Pinpoint the cell where the given text exists, returning its (x, y) midpoint coordinate. 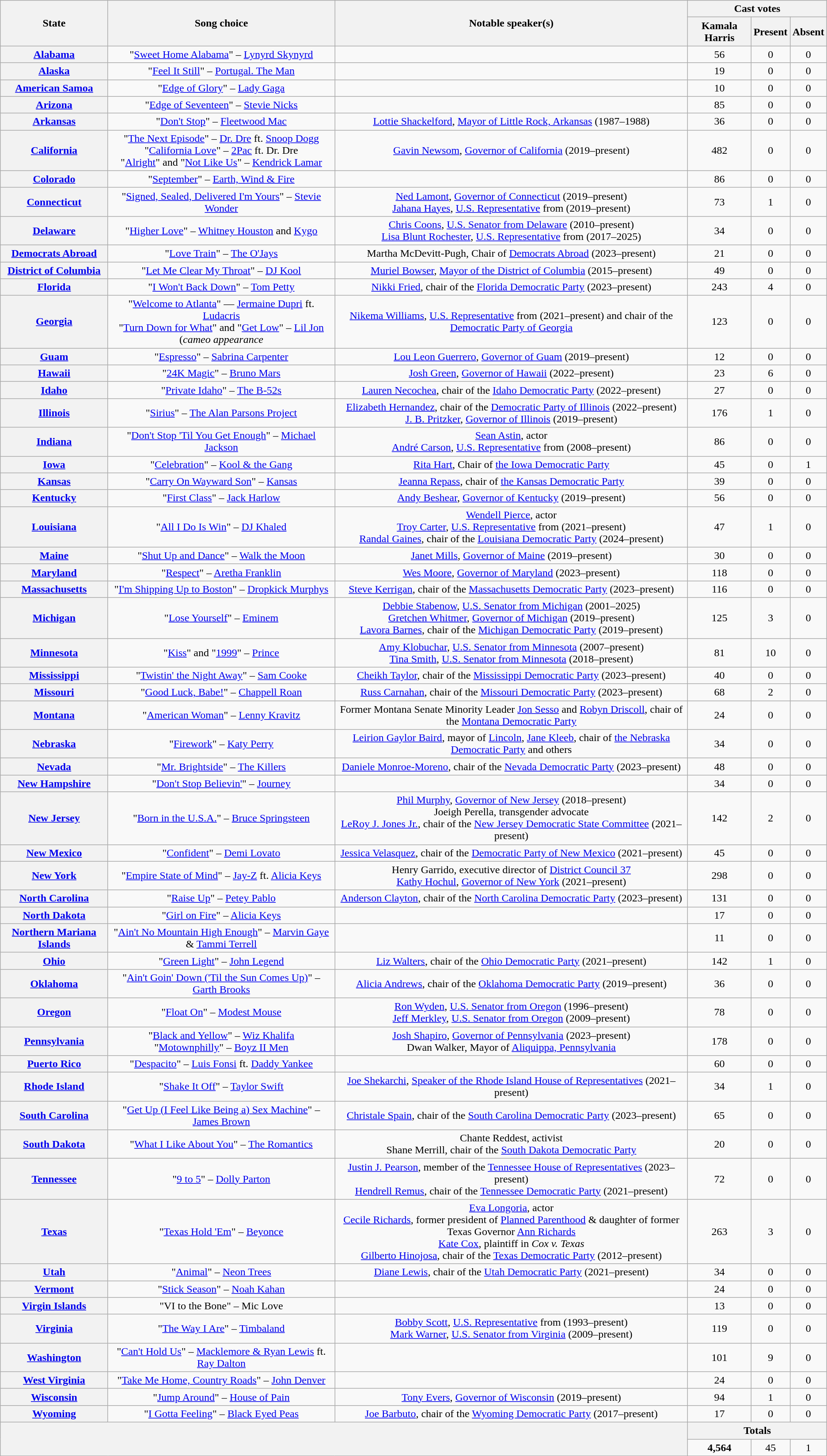
Andy Beshear, Governor of Kentucky (2019–present) (512, 498)
119 (719, 1328)
Georgia (54, 322)
Cast votes (757, 9)
Idaho (54, 390)
"All I Do Is Win" – DJ Khaled (221, 527)
"Welcome to Atlanta" — Jermaine Dupri ft. Ludacris"Turn Down for What" and "Get Low" – Lil Jon (cameo appearance (221, 322)
North Carolina (54, 898)
48 (719, 767)
"Texas Hold 'Em" – Beyonce (221, 1232)
Arkansas (54, 122)
65 (719, 1115)
"Private Idaho" – The B-52s (221, 390)
"Confident" – Demi Lovato (221, 853)
"Edge of Seventeen" – Stevie Nicks (221, 105)
Song choice (221, 23)
Minnesota (54, 652)
Christale Spain, chair of the South Carolina Democratic Party (2023–present) (512, 1115)
Joe Shekarchi, Speaker of the Rhode Island House of Representatives (2021–present) (512, 1087)
Illinois (54, 413)
Florida (54, 287)
Vermont (54, 1289)
New Hampshire (54, 783)
"Stick Season" – Noah Kahan (221, 1289)
101 (719, 1357)
9 (770, 1357)
Texas (54, 1232)
125 (719, 618)
"Celebration" – Kool & the Gang (221, 464)
Nikki Fried, chair of the Florida Democratic Party (2023–present) (512, 287)
"The Next Episode" – Dr. Dre ft. Snoop Dogg"California Love" – 2Pac ft. Dr. Dre "Alright" and "Not Like Us" – Kendrick Lamar (221, 150)
Lauren Necochea, chair of the Idaho Democratic Party (2022–present) (512, 390)
Pennsylvania (54, 1041)
298 (719, 876)
"9 to 5" – Dolly Parton (221, 1179)
Montana (54, 715)
13 (719, 1306)
"Take Me Home, Country Roads" – John Denver (221, 1380)
72 (719, 1179)
"September" – Earth, Wind & Fire (221, 179)
Louisiana (54, 527)
Oklahoma (54, 984)
Ron Wyden, U.S. Senator from Oregon (1996–present)Jeff Merkley, U.S. Senator from Oregon (2009–present) (512, 1012)
Chris Coons, U.S. Senator from Delaware (2010–present)Lisa Blunt Rochester, U.S. Representative from (2017–2025) (512, 231)
Chante Reddest, activistShane Merrill, chair of the South Dakota Democratic Party (512, 1144)
4,564 (719, 1447)
Russ Carnahan, chair of the Missouri Democratic Party (2023–present) (512, 692)
Cheikh Taylor, chair of the Mississippi Democratic Party (2023–present) (512, 676)
Kentucky (54, 498)
Connecticut (54, 201)
"Feel It Still" – Portugal. The Man (221, 71)
Totals (757, 1430)
39 (719, 481)
Notable speaker(s) (512, 23)
49 (719, 270)
Puerto Rico (54, 1064)
Kamala Harris (719, 32)
"Green Light" – John Legend (221, 961)
Daniele Monroe-Moreno, chair of the Nevada Democratic Party (2023–present) (512, 767)
Missouri (54, 692)
Anderson Clayton, chair of the North Carolina Democratic Party (2023–present) (512, 898)
4 (770, 287)
116 (719, 589)
Ohio (54, 961)
South Dakota (54, 1144)
"I Gotta Feeling" – Black Eyed Peas (221, 1414)
73 (719, 201)
"Empire State of Mind" – Jay-Z ft. Alicia Keys (221, 876)
19 (719, 71)
Joe Barbuto, chair of the Wyoming Democratic Party (2017–present) (512, 1414)
Oregon (54, 1012)
12 (719, 357)
123 (719, 322)
Former Montana Senate Minority Leader Jon Sesso and Robyn Driscoll, chair of the Montana Democratic Party (512, 715)
Amy Klobuchar, U.S. Senator from Minnesota (2007–present)Tina Smith, U.S. Senator from Minnesota (2018–present) (512, 652)
81 (719, 652)
20 (719, 1144)
Henry Garrido, executive director of District Council 37Kathy Hochul, Governor of New York (2021–present) (512, 876)
"Born in the U.S.A." – Bruce Springsteen (221, 818)
47 (719, 527)
60 (719, 1064)
"Signed, Sealed, Delivered I'm Yours" – Stevie Wonder (221, 201)
North Dakota (54, 915)
Alabama (54, 54)
"Don't Stop 'Til You Get Enough" – Michael Jackson (221, 442)
Jeanna Repass, chair of the Kansas Democratic Party (512, 481)
Kansas (54, 481)
Democrats Abroad (54, 253)
"Can't Hold Us" – Macklemore & Ryan Lewis ft. Ray Dalton (221, 1357)
"Despacito" – Luis Fonsi ft. Daddy Yankee (221, 1064)
West Virginia (54, 1380)
"Ain't Goin' Down ('Til the Sun Comes Up)" – Garth Brooks (221, 984)
Wyoming (54, 1414)
"Good Luck, Babe!" – Chappell Roan (221, 692)
Indiana (54, 442)
Liz Walters, chair of the Ohio Democratic Party (2021–present) (512, 961)
11 (719, 938)
40 (719, 676)
"Lose Yourself" – Eminem (221, 618)
Maryland (54, 572)
New Mexico (54, 853)
Guam (54, 357)
Utah (54, 1272)
Delaware (54, 231)
"Girl on Fire" – Alicia Keys (221, 915)
94 (719, 1397)
New Jersey (54, 818)
"Sweet Home Alabama" – Lynyrd Skynyrd (221, 54)
Rhode Island (54, 1087)
Alicia Andrews, chair of the Oklahoma Democratic Party (2019–present) (512, 984)
Sean Astin, actorAndré Carson, U.S. Representative from (2008–present) (512, 442)
Rita Hart, Chair of the Iowa Democratic Party (512, 464)
"What I Like About You" – The Romantics (221, 1144)
"Higher Love" – Whitney Houston and Kygo (221, 231)
Martha McDevitt-Pugh, Chair of Democrats Abroad (2023–present) (512, 253)
"Carry On Wayward Son" – Kansas (221, 481)
"Let Me Clear My Throat" – DJ Kool (221, 270)
Josh Shapiro, Governor of Pennsylvania (2023–present)Dwan Walker, Mayor of Aliquippa, Pennsylvania (512, 1041)
"24K Magic" – Bruno Mars (221, 373)
"Mr. Brightside" – The Killers (221, 767)
6 (770, 373)
"Espresso" – Sabrina Carpenter (221, 357)
"Ain't No Mountain High Enough" – Marvin Gaye & Tammi Terrell (221, 938)
Tony Evers, Governor of Wisconsin (2019–present) (512, 1397)
Muriel Bowser, Mayor of the District of Columbia (2015–present) (512, 270)
Elizabeth Hernandez, chair of the Democratic Party of Illinois (2022–present)J. B. Pritzker, Governor of Illinois (2019–present) (512, 413)
Washington (54, 1357)
"Don't Stop Believin'" – Journey (221, 783)
"Shake It Off" – Taylor Swift (221, 1087)
Hawaii (54, 373)
23 (719, 373)
Northern Mariana Islands (54, 938)
"Animal" – Neon Trees (221, 1272)
Josh Green, Governor of Hawaii (2022–present) (512, 373)
21 (719, 253)
Massachusetts (54, 589)
"Firework" – Katy Perry (221, 744)
District of Columbia (54, 270)
New York (54, 876)
"First Class" – Jack Harlow (221, 498)
Arizona (54, 105)
30 (719, 555)
State (54, 23)
Tennessee (54, 1179)
85 (719, 105)
27 (719, 390)
Nebraska (54, 744)
"Love Train" – The O'Jays (221, 253)
Nikema Williams, U.S. Representative from (2021–present) and chair of the Democratic Party of Georgia (512, 322)
California (54, 150)
Michigan (54, 618)
Gavin Newsom, Governor of California (2019–present) (512, 150)
Wendell Pierce, actorTroy Carter, U.S. Representative from (2021–present)Randal Gaines, chair of the Louisiana Democratic Party (2024–present) (512, 527)
"Don't Stop" – Fleetwood Mac (221, 122)
"Jump Around" – House of Pain (221, 1397)
Leirion Gaylor Baird, mayor of Lincoln, Jane Kleeb, chair of the Nebraska Democratic Party and others (512, 744)
176 (719, 413)
"Raise Up" – Petey Pablo (221, 898)
Wisconsin (54, 1397)
Alaska (54, 71)
Diane Lewis, chair of the Utah Democratic Party (2021–present) (512, 1272)
"Sirius" – The Alan Parsons Project (221, 413)
118 (719, 572)
178 (719, 1041)
"VI to the Bone" – Mic Love (221, 1306)
Steve Kerrigan, chair of the Massachusetts Democratic Party (2023–present) (512, 589)
Iowa (54, 464)
"I Won't Back Down" – Tom Petty (221, 287)
Mississippi (54, 676)
"The Way I Are" – Timbaland (221, 1328)
482 (719, 150)
"Float On" – Modest Mouse (221, 1012)
Jessica Velasquez, chair of the Democratic Party of New Mexico (2021–present) (512, 853)
Present (770, 32)
"Respect" – Aretha Franklin (221, 572)
78 (719, 1012)
Maine (54, 555)
68 (719, 692)
American Samoa (54, 88)
Wes Moore, Governor of Maryland (2023–present) (512, 572)
"Twistin' the Night Away" – Sam Cooke (221, 676)
Janet Mills, Governor of Maine (2019–present) (512, 555)
Nevada (54, 767)
South Carolina (54, 1115)
Virgin Islands (54, 1306)
"Shut Up and Dance" – Walk the Moon (221, 555)
Ned Lamont, Governor of Connecticut (2019–present)Jahana Hayes, U.S. Representative from (2019–present) (512, 201)
Colorado (54, 179)
Absent (808, 32)
"Black and Yellow" – Wiz Khalifa"Motownphilly" – Boyz II Men (221, 1041)
"Edge of Glory" – Lady Gaga (221, 88)
243 (719, 287)
Bobby Scott, U.S. Representative from (1993–present)Mark Warner, U.S. Senator from Virginia (2009–present) (512, 1328)
"Get Up (I Feel Like Being a) Sex Machine" – James Brown (221, 1115)
263 (719, 1232)
Lou Leon Guerrero, Governor of Guam (2019–present) (512, 357)
Lottie Shackelford, Mayor of Little Rock, Arkansas (1987–1988) (512, 122)
"American Woman" – Lenny Kravitz (221, 715)
"I'm Shipping Up to Boston" – Dropkick Murphys (221, 589)
131 (719, 898)
Virginia (54, 1328)
"Kiss" and "1999" – Prince (221, 652)
